Find where the given text appears and provide that cell's center as (x, y) coordinate. 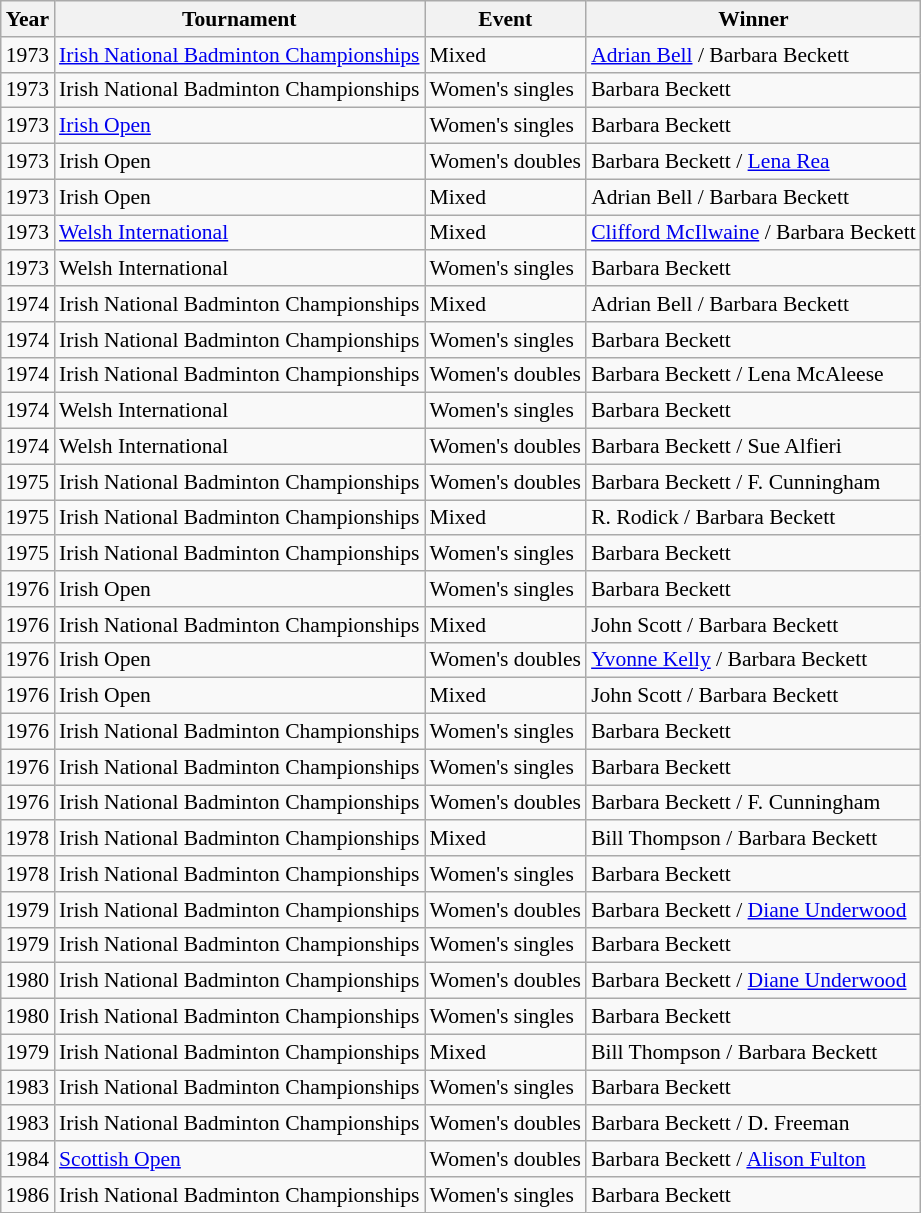
Clifford McIlwaine / Barbara Beckett (754, 233)
R. Rodick / Barbara Beckett (754, 518)
Tournament (239, 19)
1986 (28, 1195)
Yvonne Kelly / Barbara Beckett (754, 660)
Barbara Beckett / D. Freeman (754, 1124)
Year (28, 19)
Barbara Beckett / Lena McAleese (754, 375)
Barbara Beckett / Alison Fulton (754, 1159)
1984 (28, 1159)
Scottish Open (239, 1159)
Winner (754, 19)
Event (506, 19)
Barbara Beckett / Lena Rea (754, 162)
Barbara Beckett / Sue Alfieri (754, 447)
